Pinpoint the cell where the given text exists, returning its [x, y] midpoint coordinate. 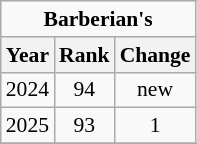
Year [28, 55]
1 [156, 126]
Rank [84, 55]
2025 [28, 126]
new [156, 90]
93 [84, 126]
Barberian's [98, 19]
94 [84, 90]
Change [156, 55]
2024 [28, 90]
